Scan for the cell matching the given text and deliver its [X, Y] coordinate at center. 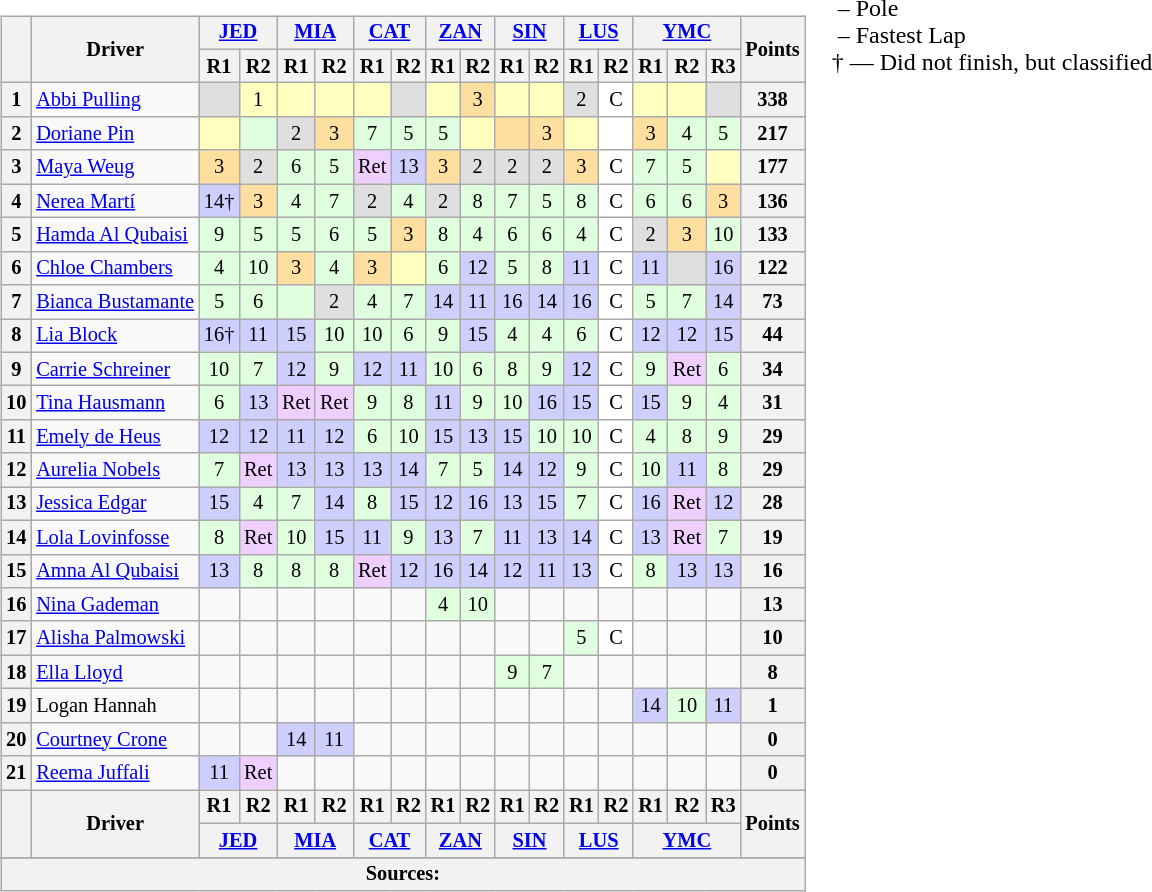
Reema Juffali [115, 773]
Alisha Palmowski [115, 638]
28 [772, 504]
21 [16, 773]
Nerea Martí [115, 201]
Amna Al Qubaisi [115, 571]
Tina Hausmann [115, 403]
217 [772, 134]
Aurelia Nobels [115, 470]
Chloe Chambers [115, 268]
Abbi Pulling [115, 100]
136 [772, 201]
122 [772, 268]
Jessica Edgar [115, 504]
Carrie Schreiner [115, 369]
Courtney Crone [115, 739]
31 [772, 403]
Nina Gademan [115, 605]
Logan Hannah [115, 706]
16† [219, 336]
Hamda Al Qubaisi [115, 235]
44 [772, 336]
133 [772, 235]
Bianca Bustamante [115, 302]
Doriane Pin [115, 134]
Lola Lovinfosse [115, 537]
20 [16, 739]
Maya Weug [115, 167]
34 [772, 369]
177 [772, 167]
73 [772, 302]
14† [219, 201]
18 [16, 672]
17 [16, 638]
Lia Block [115, 336]
338 [772, 100]
Sources: [402, 874]
Ella Lloyd [115, 672]
Emely de Heus [115, 437]
